Pinpoint the cell where the given text exists, returning its [x, y] midpoint coordinate. 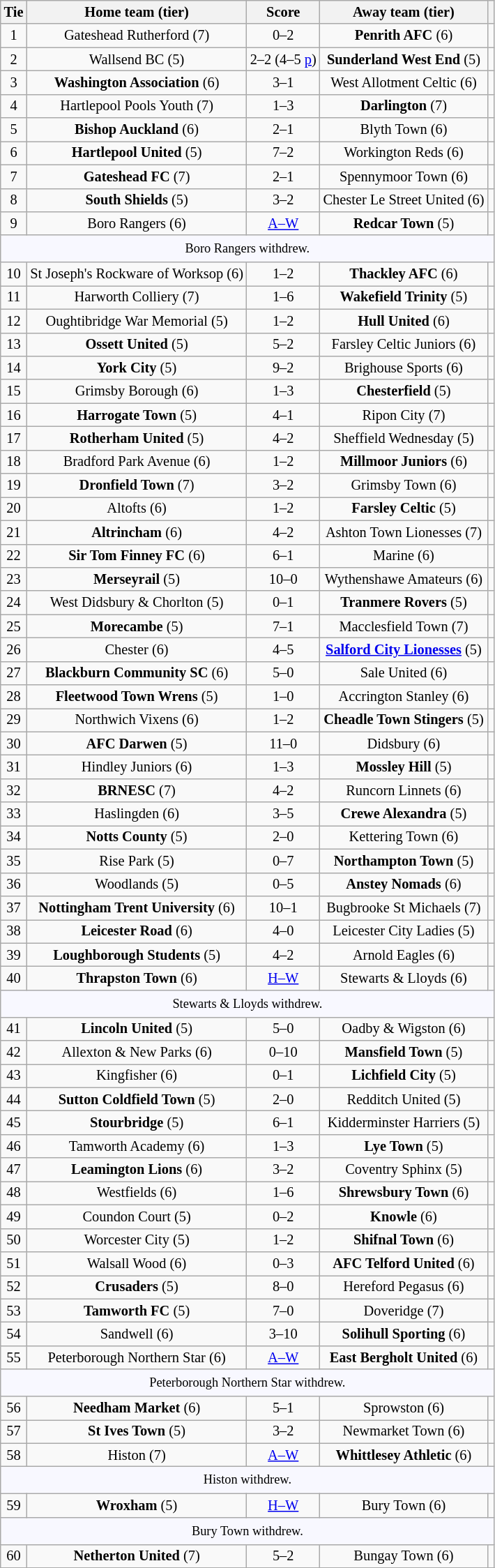
55 [14, 1357]
Wallsend BC (5) [137, 59]
St Ives Town (5) [137, 1431]
Oadby & Wigston (6) [404, 1029]
BRNESC (7) [137, 790]
Histon withdrew. [247, 1480]
5–1 [283, 1408]
Whittlesey Athletic (6) [404, 1455]
21 [14, 532]
Worcester City (5) [137, 1240]
Sheffield Wednesday (5) [404, 438]
49 [14, 1216]
Fleetwood Town Wrens (5) [137, 697]
20 [14, 508]
4–5 [283, 649]
27 [14, 673]
Newmarket Town (6) [404, 1431]
15 [14, 391]
Blackburn Community SC (6) [137, 673]
7–0 [283, 1311]
South Shields (5) [137, 200]
30 [14, 744]
3 [14, 82]
Kettering Town (6) [404, 837]
58 [14, 1455]
0–3 [283, 1263]
1–0 [283, 697]
Marine (6) [404, 556]
Chester (6) [137, 649]
Lichfield City (5) [404, 1076]
Northwich Vixens (6) [137, 720]
York City (5) [137, 368]
Oughtibridge War Memorial (5) [137, 321]
AFC Telford United (6) [404, 1263]
51 [14, 1263]
25 [14, 626]
Workington Reds (6) [404, 153]
34 [14, 837]
Macclesfield Town (7) [404, 626]
Brighouse Sports (6) [404, 368]
Sale United (6) [404, 673]
Haslingden (6) [137, 814]
Needham Market (6) [137, 1408]
Harrogate Town (5) [137, 415]
Ossett United (5) [137, 345]
Tamworth FC (5) [137, 1311]
3–1 [283, 82]
4–1 [283, 415]
8 [14, 200]
Coventry Sphinx (5) [404, 1170]
Nottingham Trent University (6) [137, 907]
33 [14, 814]
10 [14, 274]
36 [14, 884]
Darlington (7) [404, 106]
7–2 [283, 153]
45 [14, 1122]
Stewarts & Lloyds withdrew. [247, 1003]
Crusaders (5) [137, 1287]
9–2 [283, 368]
4 [14, 106]
Hull United (6) [404, 321]
Hartlepool United (5) [137, 153]
Spennymoor Town (6) [404, 176]
40 [14, 978]
Bury Town withdrew. [247, 1530]
Accrington Stanley (6) [404, 697]
38 [14, 931]
Blyth Town (6) [404, 130]
Cheadle Town Stingers (5) [404, 720]
11 [14, 297]
23 [14, 579]
Northampton Town (5) [404, 861]
Shifnal Town (6) [404, 1240]
Thrapston Town (6) [137, 978]
Farsley Celtic Juniors (6) [404, 345]
37 [14, 907]
17 [14, 438]
29 [14, 720]
3–10 [283, 1334]
50 [14, 1240]
Harworth Colliery (7) [137, 297]
Bishop Auckland (6) [137, 130]
Hereford Pegasus (6) [404, 1287]
22 [14, 556]
West Allotment Celtic (6) [404, 82]
Lye Town (5) [404, 1146]
Merseyrail (5) [137, 579]
Leicester Road (6) [137, 931]
Shrewsbury Town (6) [404, 1193]
0–10 [283, 1053]
Kidderminster Harriers (5) [404, 1122]
Westfields (6) [137, 1193]
Salford City Lionesses (5) [404, 649]
47 [14, 1170]
Ashton Town Lionesses (7) [404, 532]
Redditch United (5) [404, 1099]
Tie [14, 12]
Sutton Coldfield Town (5) [137, 1099]
0–7 [283, 861]
Rotherham United (5) [137, 438]
6 [14, 153]
Grimsby Town (6) [404, 485]
Woodlands (5) [137, 884]
Sandwell (6) [137, 1334]
Grimsby Borough (6) [137, 391]
41 [14, 1029]
Allexton & New Parks (6) [137, 1053]
59 [14, 1505]
Wakefield Trinity (5) [404, 297]
Hartlepool Pools Youth (7) [137, 106]
Bugbrooke St Michaels (7) [404, 907]
Bungay Town (6) [404, 1556]
Boro Rangers (6) [137, 223]
Knowle (6) [404, 1216]
Tamworth Academy (6) [137, 1146]
Millmoor Juniors (6) [404, 462]
24 [14, 603]
Thackley AFC (6) [404, 274]
57 [14, 1431]
28 [14, 697]
Wroxham (5) [137, 1505]
Arnold Eagles (6) [404, 955]
Solihull Sporting (6) [404, 1334]
Runcorn Linnets (6) [404, 790]
10–0 [283, 579]
Histon (7) [137, 1455]
Morecambe (5) [137, 626]
Redcar Town (5) [404, 223]
56 [14, 1408]
Gateshead FC (7) [137, 176]
11–0 [283, 744]
8–0 [283, 1287]
31 [14, 767]
Away team (tier) [404, 12]
3–5 [283, 814]
19 [14, 485]
Dronfield Town (7) [137, 485]
West Didsbury & Chorlton (5) [137, 603]
Bury Town (6) [404, 1505]
48 [14, 1193]
42 [14, 1053]
Tranmere Rovers (5) [404, 603]
13 [14, 345]
Farsley Celtic (5) [404, 508]
16 [14, 415]
Lincoln United (5) [137, 1029]
Ripon City (7) [404, 415]
Stourbridge (5) [137, 1122]
35 [14, 861]
Leamington Lions (6) [137, 1170]
52 [14, 1287]
Crewe Alexandra (5) [404, 814]
39 [14, 955]
26 [14, 649]
Netherton United (7) [137, 1556]
Loughborough Students (5) [137, 955]
2 [14, 59]
7 [14, 176]
18 [14, 462]
Leicester City Ladies (5) [404, 931]
4–0 [283, 931]
7–1 [283, 626]
Boro Rangers withdrew. [247, 248]
12 [14, 321]
14 [14, 368]
46 [14, 1146]
9 [14, 223]
60 [14, 1556]
10–1 [283, 907]
2–2 (4–5 p) [283, 59]
Walsall Wood (6) [137, 1263]
Hindley Juniors (6) [137, 767]
Bradford Park Avenue (6) [137, 462]
Sunderland West End (5) [404, 59]
44 [14, 1099]
1 [14, 36]
5 [14, 130]
Stewarts & Lloyds (6) [404, 978]
Mansfield Town (5) [404, 1053]
Coundon Court (5) [137, 1216]
Chesterfield (5) [404, 391]
32 [14, 790]
Peterborough Northern Star withdrew. [247, 1382]
Anstey Nomads (6) [404, 884]
Didsbury (6) [404, 744]
Wythenshawe Amateurs (6) [404, 579]
Sprowston (6) [404, 1408]
Sir Tom Finney FC (6) [137, 556]
43 [14, 1076]
Penrith AFC (6) [404, 36]
0–5 [283, 884]
AFC Darwen (5) [137, 744]
East Bergholt United (6) [404, 1357]
Home team (tier) [137, 12]
Score [283, 12]
Notts County (5) [137, 837]
Mossley Hill (5) [404, 767]
Rise Park (5) [137, 861]
Gateshead Rutherford (7) [137, 36]
53 [14, 1311]
Doveridge (7) [404, 1311]
Altofts (6) [137, 508]
Peterborough Northern Star (6) [137, 1357]
Washington Association (6) [137, 82]
Altrincham (6) [137, 532]
St Joseph's Rockware of Worksop (6) [137, 274]
Chester Le Street United (6) [404, 200]
Kingfisher (6) [137, 1076]
54 [14, 1334]
